Return [X, Y] of the center of cell containing provided text 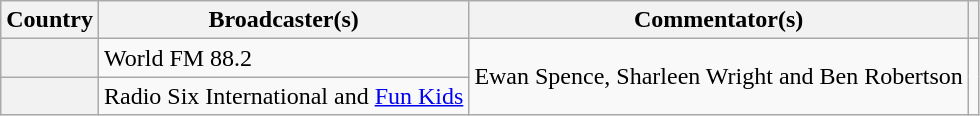
Ewan Spence, Sharleen Wright and Ben Robertson [719, 77]
Commentator(s) [719, 20]
Radio Six International and Fun Kids [283, 96]
Country [50, 20]
Broadcaster(s) [283, 20]
World FM 88.2 [283, 58]
